Search for the cell housing the specified text and yield its [X, Y] center coordinate. 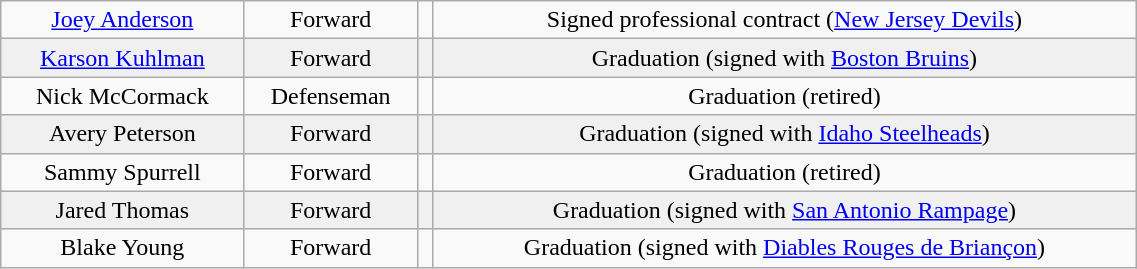
Nick McCormack [122, 96]
Jared Thomas [122, 210]
Defenseman [330, 96]
Graduation (signed with Idaho Steelheads) [784, 134]
Signed professional contract (New Jersey Devils) [784, 20]
Blake Young [122, 248]
Avery Peterson [122, 134]
Graduation (signed with Boston Bruins) [784, 58]
Graduation (signed with Diables Rouges de Briançon) [784, 248]
Karson Kuhlman [122, 58]
Sammy Spurrell [122, 172]
Joey Anderson [122, 20]
Graduation (signed with San Antonio Rampage) [784, 210]
